Output the (X, Y) coordinate of the center of the cell containing the given text.  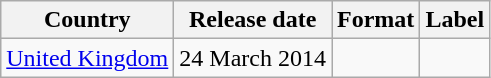
Country (88, 20)
Format (376, 20)
Label (455, 20)
United Kingdom (88, 58)
24 March 2014 (253, 58)
Release date (253, 20)
